Capture the cell that displays the provided text and extract its (X, Y) central coordinate. 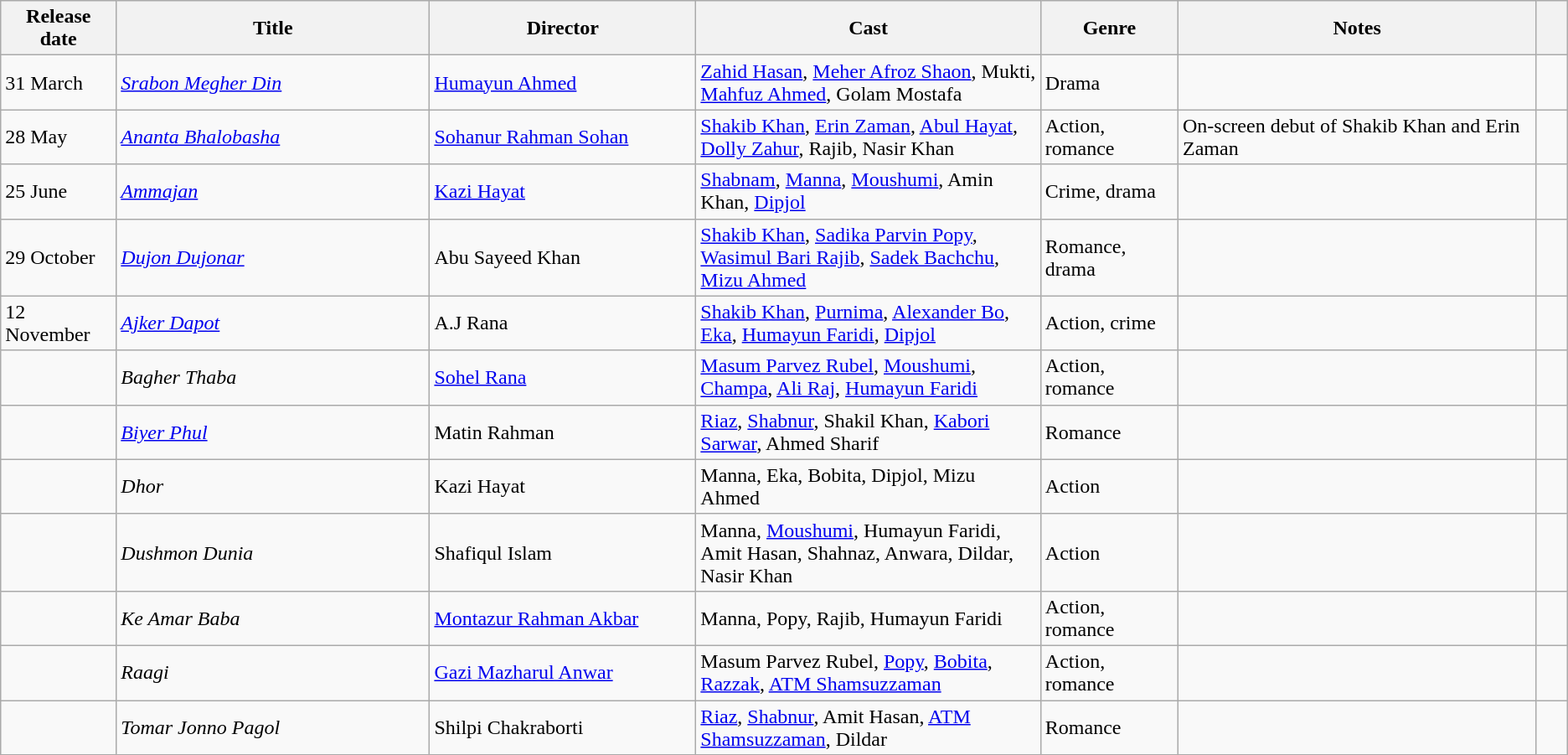
Crime, drama (1109, 191)
Cast (868, 28)
25 June (59, 191)
28 May (59, 137)
Gazi Mazharul Anwar (563, 672)
Abu Sayeed Khan (563, 257)
Romance, drama (1109, 257)
Humayun Ahmed (563, 82)
Release date (59, 28)
A.J Rana (563, 323)
Shakib Khan, Purnima, Alexander Bo, Eka, Humayun Faridi, Dipjol (868, 323)
Ammajan (273, 191)
Shafiqul Islam (563, 552)
Masum Parvez Rubel, Moushumi, Champa, Ali Raj, Humayun Faridi (868, 377)
Manna, Popy, Rajib, Humayun Faridi (868, 618)
Notes (1357, 28)
12 November (59, 323)
Bagher Thaba (273, 377)
Sohanur Rahman Sohan (563, 137)
Montazur Rahman Akbar (563, 618)
Action, crime (1109, 323)
Shakib Khan, Sadika Parvin Popy, Wasimul Bari Rajib, Sadek Bachchu, Mizu Ahmed (868, 257)
Srabon Megher Din (273, 82)
Manna, Eka, Bobita, Dipjol, Mizu Ahmed (868, 486)
Zahid Hasan, Meher Afroz Shaon, Mukti, Mahfuz Ahmed, Golam Mostafa (868, 82)
29 October (59, 257)
Ananta Bhalobasha (273, 137)
Dhor (273, 486)
Drama (1109, 82)
Raagi (273, 672)
Shilpi Chakraborti (563, 727)
Ke Amar Baba (273, 618)
Ajker Dapot (273, 323)
Matin Rahman (563, 432)
Masum Parvez Rubel, Popy, Bobita, Razzak, ATM Shamsuzzaman (868, 672)
Manna, Moushumi, Humayun Faridi, Amit Hasan, Shahnaz, Anwara, Dildar, Nasir Khan (868, 552)
Tomar Jonno Pagol (273, 727)
Genre (1109, 28)
Title (273, 28)
On-screen debut of Shakib Khan and Erin Zaman (1357, 137)
Shabnam, Manna, Moushumi, Amin Khan, Dipjol (868, 191)
Sohel Rana (563, 377)
Dushmon Dunia (273, 552)
Shakib Khan, Erin Zaman, Abul Hayat, Dolly Zahur, Rajib, Nasir Khan (868, 137)
Dujon Dujonar (273, 257)
Biyer Phul (273, 432)
Riaz, Shabnur, Amit Hasan, ATM Shamsuzzaman, Dildar (868, 727)
Director (563, 28)
31 March (59, 82)
Riaz, Shabnur, Shakil Khan, Kabori Sarwar, Ahmed Sharif (868, 432)
